Scan for the cell matching the given text and deliver its [X, Y] coordinate at center. 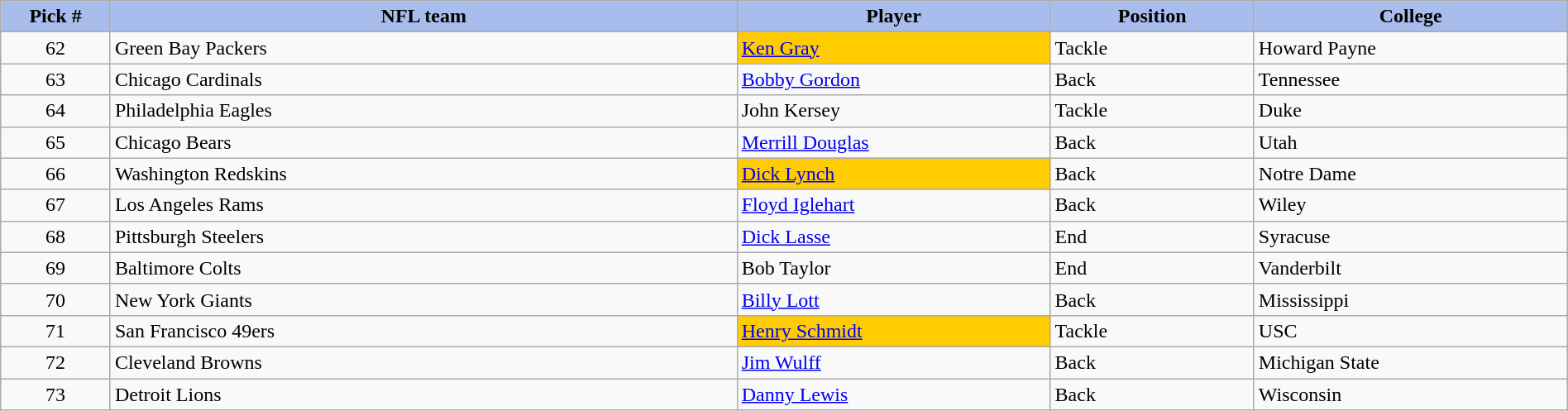
Player [893, 17]
72 [56, 362]
Syracuse [1411, 237]
66 [56, 174]
Philadelphia Eagles [423, 111]
College [1411, 17]
Bobby Gordon [893, 79]
Henry Schmidt [893, 331]
Merrill Douglas [893, 142]
Floyd Iglehart [893, 205]
Washington Redskins [423, 174]
62 [56, 48]
Wiley [1411, 205]
63 [56, 79]
71 [56, 331]
NFL team [423, 17]
Los Angeles Rams [423, 205]
73 [56, 394]
67 [56, 205]
65 [56, 142]
64 [56, 111]
Pick # [56, 17]
Notre Dame [1411, 174]
Tennessee [1411, 79]
Mississippi [1411, 299]
Howard Payne [1411, 48]
Michigan State [1411, 362]
Wisconsin [1411, 394]
Green Bay Packers [423, 48]
Pittsburgh Steelers [423, 237]
Danny Lewis [893, 394]
San Francisco 49ers [423, 331]
Chicago Cardinals [423, 79]
Detroit Lions [423, 394]
69 [56, 268]
68 [56, 237]
John Kersey [893, 111]
Cleveland Browns [423, 362]
Baltimore Colts [423, 268]
Position [1152, 17]
Jim Wulff [893, 362]
Dick Lynch [893, 174]
Duke [1411, 111]
USC [1411, 331]
Dick Lasse [893, 237]
70 [56, 299]
Billy Lott [893, 299]
Chicago Bears [423, 142]
New York Giants [423, 299]
Vanderbilt [1411, 268]
Utah [1411, 142]
Bob Taylor [893, 268]
Ken Gray [893, 48]
